Pinpoint the cell where the given text exists, returning its [x, y] midpoint coordinate. 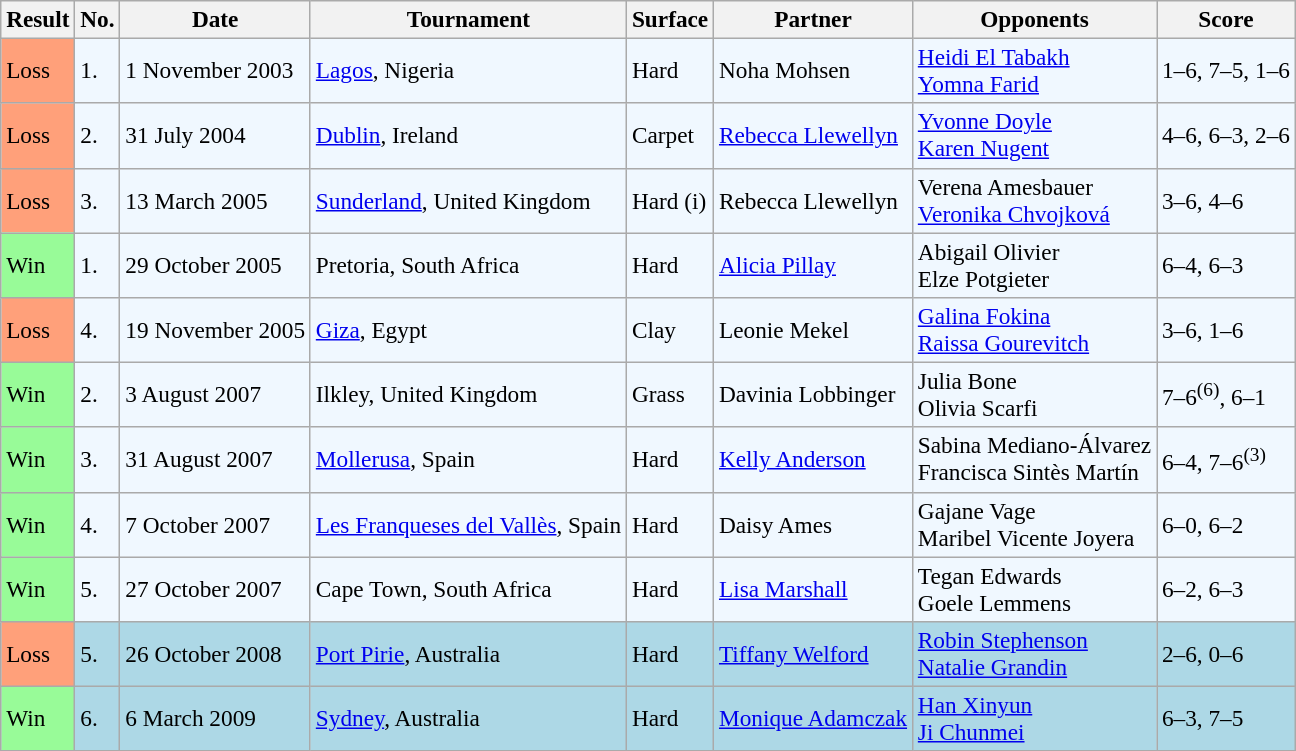
Han Xinyun Ji Chunmei [1034, 718]
6–4, 6–3 [1226, 264]
31 August 2007 [215, 460]
Mollerusa, Spain [468, 460]
Heidi El Tabakh Yomna Farid [1034, 70]
Galina Fokina Raissa Gourevitch [1034, 330]
No. [98, 19]
Pretoria, South Africa [468, 264]
7–6(6), 6–1 [1226, 394]
31 July 2004 [215, 136]
6–0, 6–2 [1226, 524]
Alicia Pillay [814, 264]
Yvonne Doyle Karen Nugent [1034, 136]
Date [215, 19]
6–3, 7–5 [1226, 718]
7 October 2007 [215, 524]
Leonie Mekel [814, 330]
Robin Stephenson Natalie Grandin [1034, 654]
Carpet [670, 136]
Verena Amesbauer Veronika Chvojková [1034, 200]
Port Pirie, Australia [468, 654]
Tegan Edwards Goele Lemmens [1034, 588]
Tiffany Welford [814, 654]
Cape Town, South Africa [468, 588]
Monique Adamczak [814, 718]
Davinia Lobbinger [814, 394]
Sydney, Australia [468, 718]
Partner [814, 19]
6–4, 7–6(3) [1226, 460]
29 October 2005 [215, 264]
Result [38, 19]
Julia Bone Olivia Scarfi [1034, 394]
Tournament [468, 19]
Kelly Anderson [814, 460]
Surface [670, 19]
Gajane Vage Maribel Vicente Joyera [1034, 524]
6. [98, 718]
Lisa Marshall [814, 588]
Score [1226, 19]
Lagos, Nigeria [468, 70]
Daisy Ames [814, 524]
3 August 2007 [215, 394]
Hard (i) [670, 200]
Noha Mohsen [814, 70]
6 March 2009 [215, 718]
6–2, 6–3 [1226, 588]
1 November 2003 [215, 70]
Giza, Egypt [468, 330]
Opponents [1034, 19]
Ilkley, United Kingdom [468, 394]
Sabina Mediano-Álvarez Francisca Sintès Martín [1034, 460]
Clay [670, 330]
3–6, 4–6 [1226, 200]
Abigail Olivier Elze Potgieter [1034, 264]
3–6, 1–6 [1226, 330]
Grass [670, 394]
13 March 2005 [215, 200]
4–6, 6–3, 2–6 [1226, 136]
26 October 2008 [215, 654]
1–6, 7–5, 1–6 [1226, 70]
Sunderland, United Kingdom [468, 200]
2–6, 0–6 [1226, 654]
27 October 2007 [215, 588]
Les Franqueses del Vallès, Spain [468, 524]
19 November 2005 [215, 330]
Dublin, Ireland [468, 136]
